Extract the (X, Y) coordinate from the center of the cell holding the provided text.  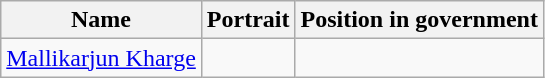
Mallikarjun Kharge (102, 58)
Name (102, 20)
Position in government (419, 20)
Portrait (248, 20)
